From the cell containing the given text, extract its center point as [X, Y] coordinate. 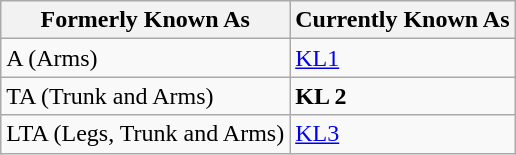
A (Arms) [146, 58]
KL1 [402, 58]
KL3 [402, 134]
Currently Known As [402, 20]
LTA (Legs, Trunk and Arms) [146, 134]
Formerly Known As [146, 20]
KL 2 [402, 96]
TA (Trunk and Arms) [146, 96]
